Capture the cell that displays the provided text and extract its [x, y] central coordinate. 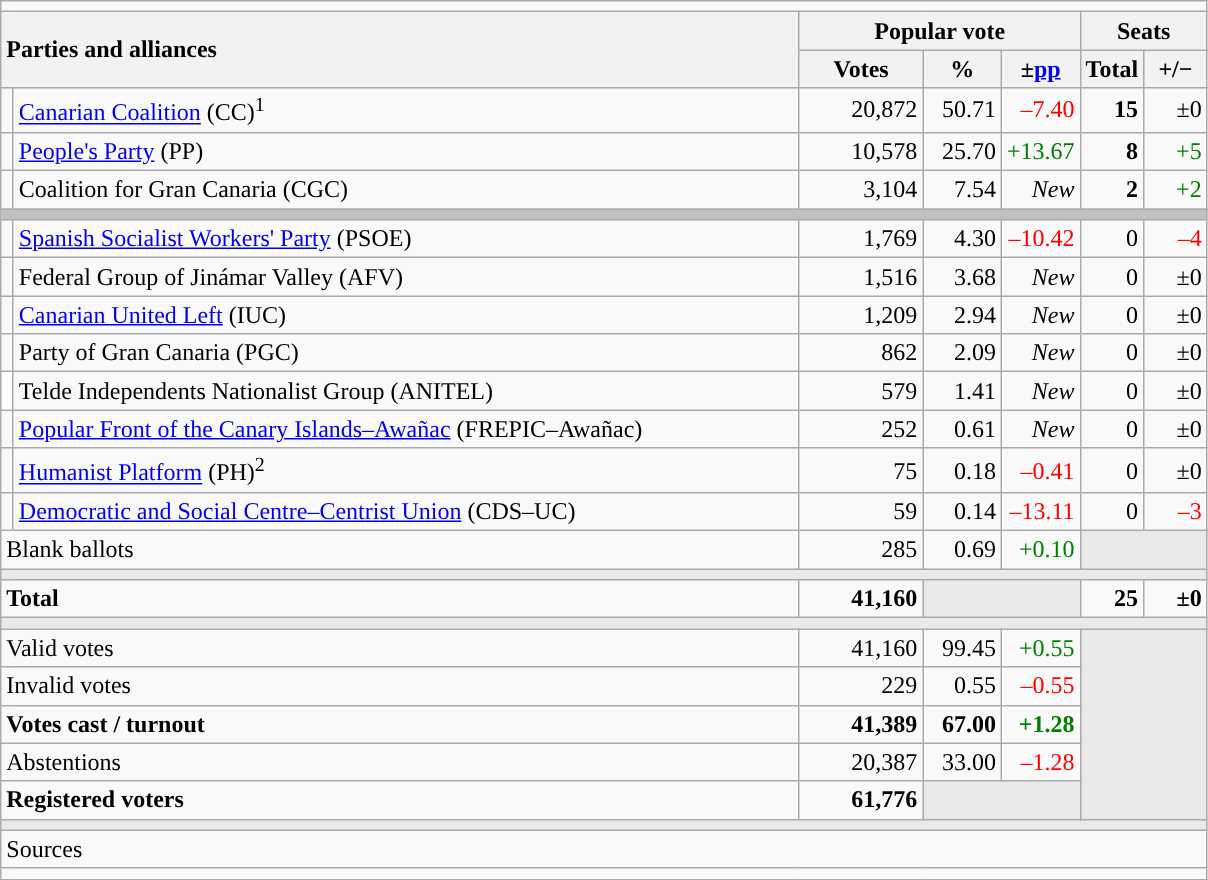
579 [861, 391]
–7.40 [1040, 110]
Popular vote [940, 31]
+/− [1176, 69]
50.71 [962, 110]
252 [861, 429]
Telde Independents Nationalist Group (ANITEL) [406, 391]
Spanish Socialist Workers' Party (PSOE) [406, 239]
25.70 [962, 151]
–13.11 [1040, 512]
61,776 [861, 800]
1,209 [861, 315]
20,872 [861, 110]
+5 [1176, 151]
–3 [1176, 512]
Invalid votes [400, 686]
Canarian Coalition (CC)1 [406, 110]
4.30 [962, 239]
2 [1112, 190]
+1.28 [1040, 724]
–1.28 [1040, 762]
10,578 [861, 151]
33.00 [962, 762]
Abstentions [400, 762]
Democratic and Social Centre–Centrist Union (CDS–UC) [406, 512]
8 [1112, 151]
Federal Group of Jinámar Valley (AFV) [406, 277]
25 [1112, 599]
20,387 [861, 762]
75 [861, 470]
0.14 [962, 512]
–4 [1176, 239]
59 [861, 512]
862 [861, 353]
Parties and alliances [400, 50]
–10.42 [1040, 239]
2.09 [962, 353]
3.68 [962, 277]
+0.55 [1040, 648]
0.18 [962, 470]
7.54 [962, 190]
–0.55 [1040, 686]
+0.10 [1040, 550]
Party of Gran Canaria (PGC) [406, 353]
67.00 [962, 724]
41,389 [861, 724]
99.45 [962, 648]
Sources [604, 849]
Seats [1144, 31]
Popular Front of the Canary Islands–Awañac (FREPIC–Awañac) [406, 429]
Blank ballots [400, 550]
People's Party (PP) [406, 151]
Registered voters [400, 800]
±pp [1040, 69]
–0.41 [1040, 470]
2.94 [962, 315]
0.61 [962, 429]
% [962, 69]
+2 [1176, 190]
+13.67 [1040, 151]
285 [861, 550]
Canarian United Left (IUC) [406, 315]
229 [861, 686]
1,769 [861, 239]
Coalition for Gran Canaria (CGC) [406, 190]
Valid votes [400, 648]
1,516 [861, 277]
0.69 [962, 550]
Votes [861, 69]
0.55 [962, 686]
3,104 [861, 190]
1.41 [962, 391]
Votes cast / turnout [400, 724]
15 [1112, 110]
Humanist Platform (PH)2 [406, 470]
